Find where the given text appears and provide that cell's center as [X, Y] coordinate. 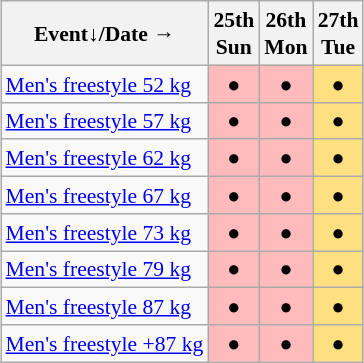
Men's freestyle 79 kg [104, 268]
Men's freestyle 52 kg [104, 84]
26thMon [286, 33]
Event↓/Date → [104, 33]
25thSun [234, 33]
Men's freestyle 67 kg [104, 194]
Men's freestyle 57 kg [104, 120]
Men's freestyle 62 kg [104, 158]
27thTue [338, 33]
Men's freestyle 73 kg [104, 232]
Men's freestyle 87 kg [104, 306]
Men's freestyle +87 kg [104, 344]
